Locate the cell with the specified text and output its (X, Y) center coordinate. 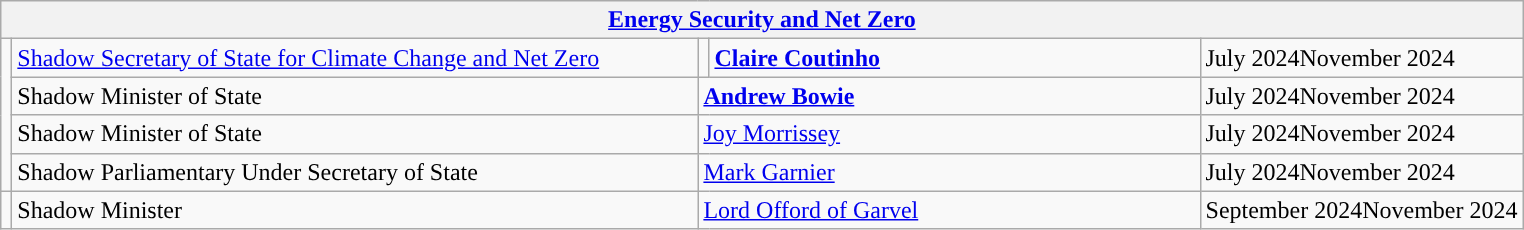
Claire Coutinho (954, 58)
Joy Morrissey (949, 134)
Shadow Parliamentary Under Secretary of State (355, 172)
Andrew Bowie (949, 96)
Shadow Minister (355, 210)
Mark Garnier (949, 172)
Shadow Secretary of State for Climate Change and Net Zero (355, 58)
September 2024November 2024 (1362, 210)
Lord Offord of Garvel (949, 210)
Energy Security and Net Zero (762, 20)
